Find where the given text appears and provide that cell's center as [X, Y] coordinate. 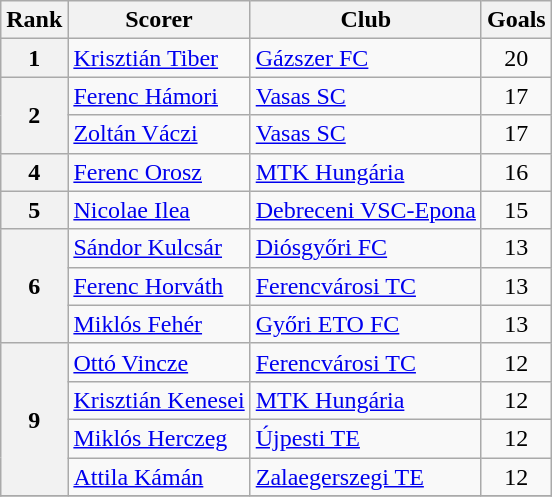
Club [366, 20]
Nicolae Ilea [159, 210]
Gázszer FC [366, 58]
Miklós Fehér [159, 324]
Miklós Herczeg [159, 438]
Rank [34, 20]
Zoltán Váczi [159, 134]
Ferenc Horváth [159, 286]
6 [34, 286]
20 [516, 58]
16 [516, 172]
2 [34, 115]
1 [34, 58]
Ottó Vincze [159, 362]
Scorer [159, 20]
Sándor Kulcsár [159, 248]
Attila Kámán [159, 477]
Krisztián Tiber [159, 58]
Újpesti TE [366, 438]
Győri ETO FC [366, 324]
15 [516, 210]
Ferenc Orosz [159, 172]
Diósgyőri FC [366, 248]
4 [34, 172]
Debreceni VSC-Epona [366, 210]
5 [34, 210]
Zalaegerszegi TE [366, 477]
Krisztián Kenesei [159, 400]
Goals [516, 20]
Ferenc Hámori [159, 96]
9 [34, 419]
